Provide the [x, y] coordinate of the cell's center where the given text is located.  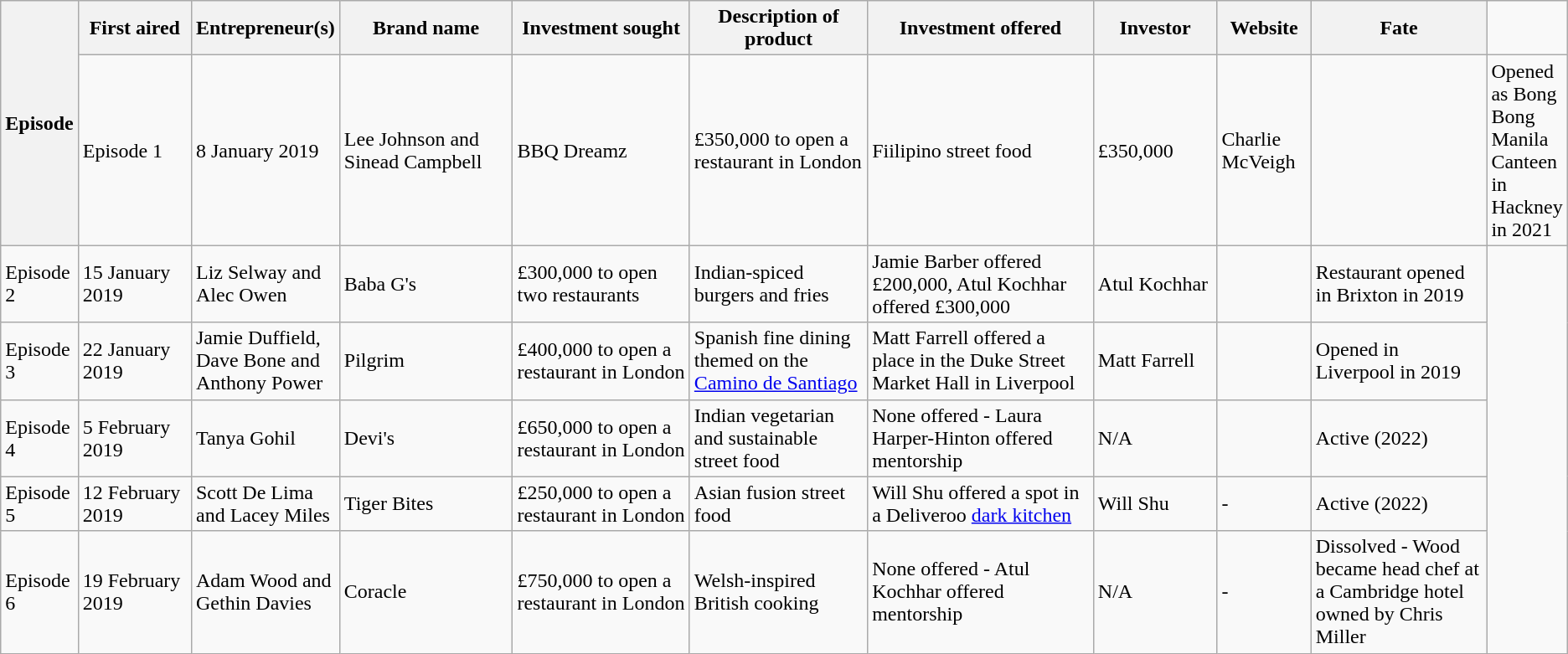
£750,000 to open a restaurant in London [601, 592]
£650,000 to open a restaurant in London [601, 438]
5 February 2019 [134, 438]
Brand name [426, 28]
Liz Selway and Alec Owen [265, 284]
Dissolved - Wood became head chef at a Cambridge hotel owned by Chris Miller [1399, 592]
None offered - Laura Harper-Hinton offered mentorship [981, 438]
Episode 4 [39, 438]
Investor [1155, 28]
Episode [39, 123]
Spanish fine dining themed on the Camino de Santiago [778, 361]
Episode 1 [134, 151]
15 January 2019 [134, 284]
Investment offered [981, 28]
Matt Farrell offered a place in the Duke Street Market Hall in Liverpool [981, 361]
Devi's [426, 438]
Atul Kochhar [1155, 284]
Indian vegetarian and sustainable street food [778, 438]
Jamie Duffield, Dave Bone and Anthony Power [265, 361]
19 February 2019 [134, 592]
Will Shu [1155, 504]
£400,000 to open a restaurant in London [601, 361]
Description of product [778, 28]
Tiger Bites [426, 504]
Charlie McVeigh [1264, 151]
Pilgrim [426, 361]
Jamie Barber offered £200,000, Atul Kochhar offered £300,000 [981, 284]
Baba G's [426, 284]
Indian-spiced burgers and fries [778, 284]
£350,000 [1155, 151]
£350,000 to open a restaurant in London [778, 151]
Opened as Bong Bong Manila Canteen in Hackney in 2021 [1527, 151]
£300,000 to open two restaurants [601, 284]
Coracle [426, 592]
Tanya Gohil [265, 438]
Scott De Lima and Lacey Miles [265, 504]
Episode 5 [39, 504]
Lee Johnson and Sinead Campbell [426, 151]
Website [1264, 28]
8 January 2019 [265, 151]
First aired [134, 28]
Matt Farrell [1155, 361]
22 January 2019 [134, 361]
Episode 6 [39, 592]
Fiilipino street food [981, 151]
12 February 2019 [134, 504]
None offered - Atul Kochhar offered mentorship [981, 592]
Will Shu offered a spot in a Deliveroo dark kitchen [981, 504]
Episode 3 [39, 361]
Welsh-inspired British cooking [778, 592]
BBQ Dreamz [601, 151]
Asian fusion street food [778, 504]
Investment sought [601, 28]
Opened in Liverpool in 2019 [1399, 361]
£250,000 to open a restaurant in London [601, 504]
Episode 2 [39, 284]
Adam Wood and Gethin Davies [265, 592]
Restaurant opened in Brixton in 2019 [1399, 284]
Entrepreneur(s) [265, 28]
Fate [1399, 28]
